Search for the cell housing the specified text and yield its (x, y) center coordinate. 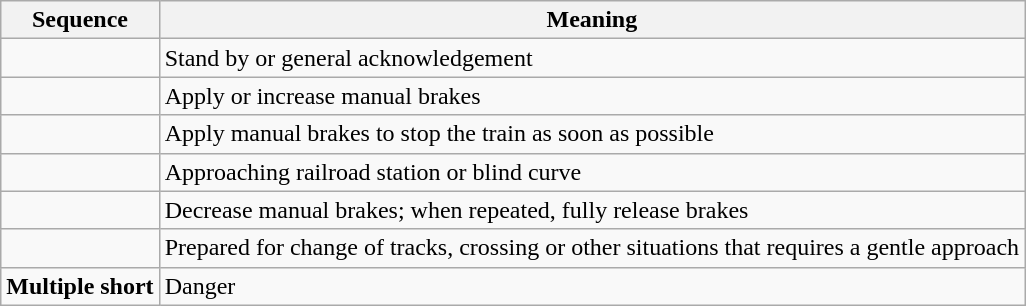
Sequence (80, 20)
Stand by or general acknowledgement (592, 58)
Multiple short (80, 286)
Approaching railroad station or blind curve (592, 172)
Prepared for change of tracks, crossing or other situations that requires a gentle approach (592, 248)
Decrease manual brakes; when repeated, fully release brakes (592, 210)
Danger (592, 286)
Apply or increase manual brakes (592, 96)
Meaning (592, 20)
Apply manual brakes to stop the train as soon as possible (592, 134)
